Scan for the cell matching the given text and deliver its (X, Y) coordinate at center. 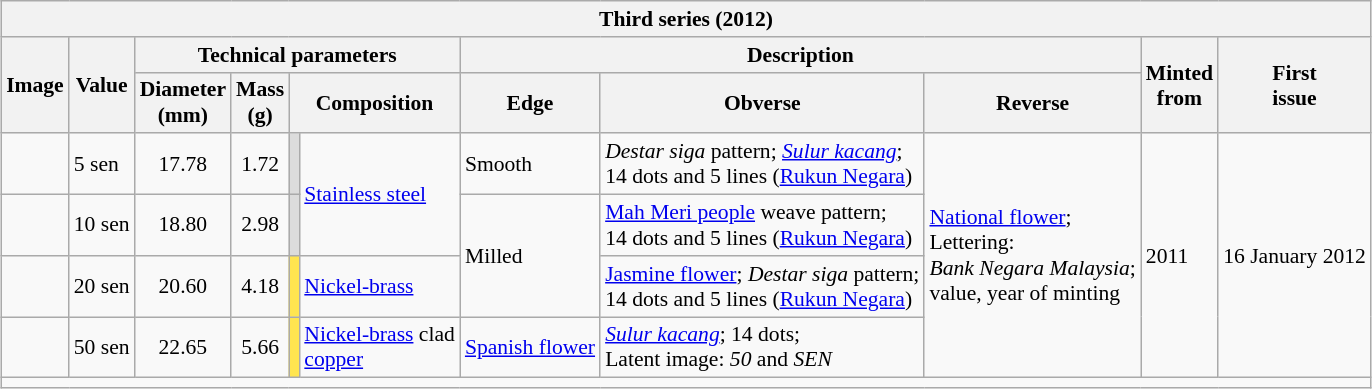
Diameter(mm) (183, 102)
Nickel-brass cladcopper (380, 346)
20 sen (102, 286)
Obverse (762, 102)
Milled (530, 255)
Technical parameters (298, 54)
17.78 (183, 164)
5.66 (260, 346)
20.60 (183, 286)
Third series (2012) (686, 19)
National flower;Lettering:Bank Negara Malaysia;value, year of minting (1032, 255)
5 sen (102, 164)
16 January 2012 (1294, 255)
10 sen (102, 224)
Destar siga pattern; Sulur kacang;14 dots and 5 lines (Rukun Negara) (762, 164)
1.72 (260, 164)
Value (102, 84)
Image (35, 84)
Firstissue (1294, 84)
2.98 (260, 224)
4.18 (260, 286)
22.65 (183, 346)
Mah Meri people weave pattern;14 dots and 5 lines (Rukun Negara) (762, 224)
Edge (530, 102)
Reverse (1032, 102)
Mass(g) (260, 102)
Composition (374, 102)
18.80 (183, 224)
Spanish flower (530, 346)
Nickel-brass (380, 286)
Mintedfrom (1180, 84)
Jasmine flower; Destar siga pattern;14 dots and 5 lines (Rukun Negara) (762, 286)
Smooth (530, 164)
Sulur kacang; 14 dots;Latent image: 50 and SEN (762, 346)
50 sen (102, 346)
2011 (1180, 255)
Description (800, 54)
Stainless steel (380, 194)
